Scan for the cell matching the given text and deliver its (X, Y) coordinate at center. 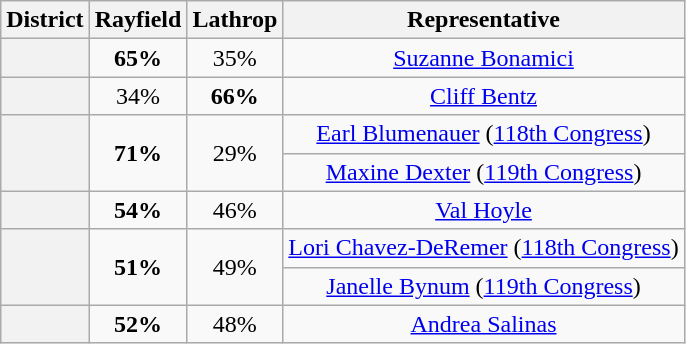
65% (138, 58)
Representative (484, 20)
54% (138, 210)
District (45, 20)
35% (235, 58)
52% (138, 324)
Andrea Salinas (484, 324)
46% (235, 210)
Val Hoyle (484, 210)
49% (235, 267)
51% (138, 267)
66% (235, 96)
Maxine Dexter (119th Congress) (484, 172)
71% (138, 153)
48% (235, 324)
29% (235, 153)
Janelle Bynum (119th Congress) (484, 286)
Rayfield (138, 20)
34% (138, 96)
Cliff Bentz (484, 96)
Lathrop (235, 20)
Earl Blumenauer (118th Congress) (484, 134)
Lori Chavez-DeRemer (118th Congress) (484, 248)
Suzanne Bonamici (484, 58)
